Search for the cell housing the specified text and yield its (x, y) center coordinate. 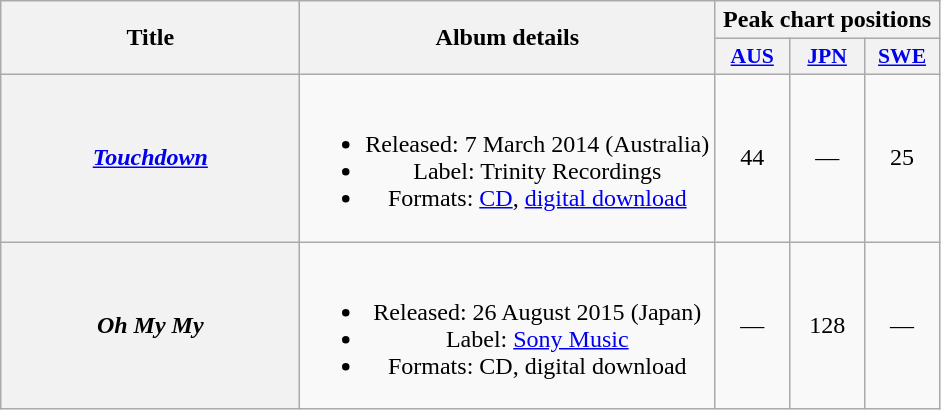
SWE (902, 57)
Album details (508, 38)
Touchdown (150, 158)
JPN (828, 57)
Title (150, 38)
128 (828, 326)
Released: 7 March 2014 (Australia)Label: Trinity RecordingsFormats: CD, digital download (508, 158)
25 (902, 158)
Released: 26 August 2015 (Japan)Label: Sony MusicFormats: CD, digital download (508, 326)
AUS (752, 57)
Peak chart positions (828, 20)
Oh My My (150, 326)
44 (752, 158)
